Pinpoint the cell where the given text exists, returning its (X, Y) midpoint coordinate. 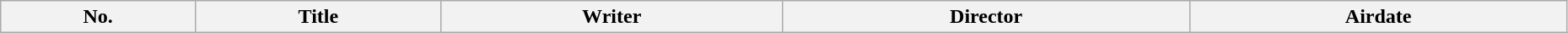
Airdate (1378, 17)
Writer (612, 17)
No. (98, 17)
Director (986, 17)
Title (319, 17)
